Find where the given text appears and provide that cell's center as [x, y] coordinate. 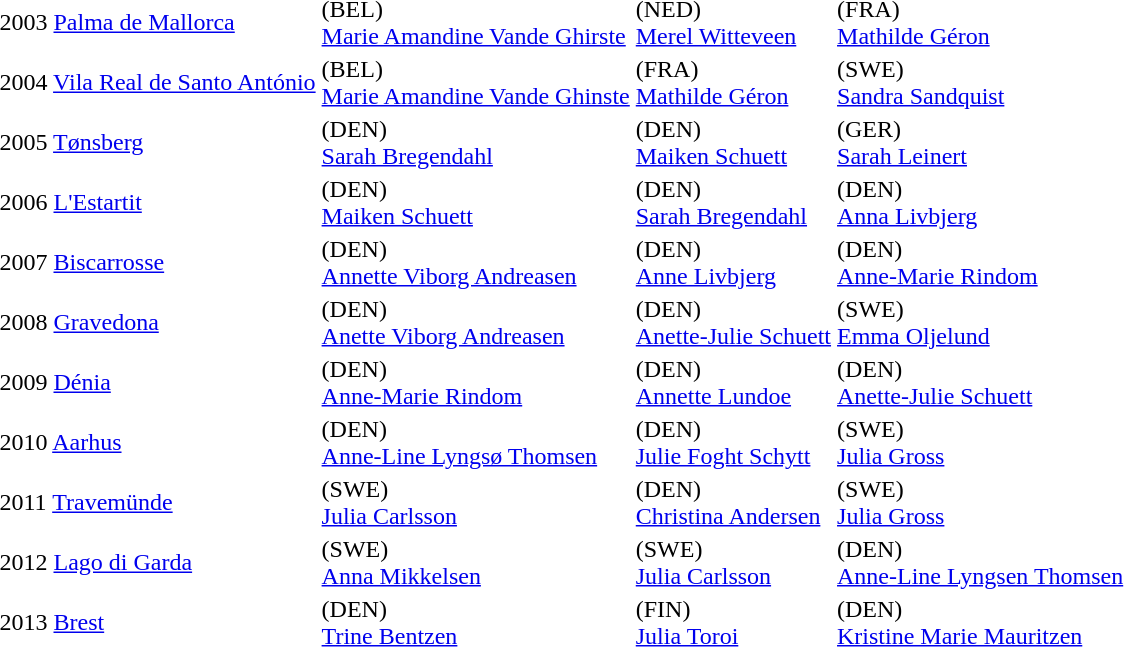
(BEL)Marie Amandine Vande Ghinste [476, 82]
(DEN)Annette Lundoe [733, 382]
(DEN)Anette-Julie Schuett [733, 322]
(DEN)Anne Livbjerg [733, 262]
(DEN)Anette Viborg Andreasen [476, 322]
(DEN)Christina Andersen [733, 502]
(DEN)Annette Viborg Andreasen [476, 262]
(DEN)Anne-Line Lyngsø Thomsen [476, 442]
(DEN)Julie Foght Schytt [733, 442]
(FRA)Mathilde Géron [733, 82]
(SWE)Anna Mikkelsen [476, 562]
(DEN)Anne-Marie Rindom [476, 382]
